Return [x, y] of the center of cell containing provided text 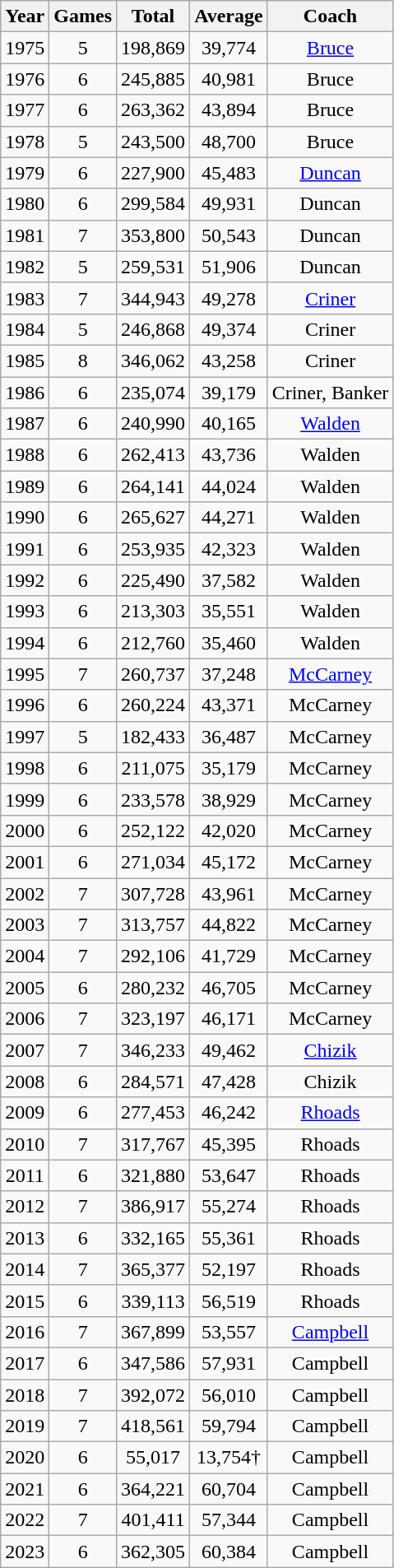
1996 [25, 705]
271,034 [153, 862]
1979 [25, 173]
39,179 [229, 393]
246,868 [153, 329]
321,880 [153, 1175]
60,384 [229, 1552]
49,374 [229, 329]
Games [83, 16]
45,483 [229, 173]
43,894 [229, 110]
48,700 [229, 142]
364,221 [153, 1489]
43,961 [229, 893]
347,586 [153, 1363]
57,344 [229, 1520]
213,303 [153, 612]
Criner, Banker [331, 393]
2015 [25, 1300]
2014 [25, 1269]
40,981 [229, 79]
260,737 [153, 674]
265,627 [153, 518]
38,929 [229, 799]
1995 [25, 674]
1982 [25, 267]
42,323 [229, 549]
1988 [25, 455]
2020 [25, 1458]
37,582 [229, 580]
41,729 [229, 956]
35,179 [229, 768]
46,705 [229, 988]
317,767 [153, 1144]
Coach [331, 16]
37,248 [229, 674]
227,900 [153, 173]
2007 [25, 1050]
43,258 [229, 361]
49,462 [229, 1050]
35,460 [229, 643]
235,074 [153, 393]
263,362 [153, 110]
344,943 [153, 298]
46,171 [229, 1019]
1985 [25, 361]
277,453 [153, 1113]
39,774 [229, 48]
367,899 [153, 1332]
2017 [25, 1363]
1983 [25, 298]
182,433 [153, 737]
60,704 [229, 1489]
243,500 [153, 142]
1989 [25, 486]
2013 [25, 1238]
2000 [25, 831]
55,274 [229, 1207]
44,271 [229, 518]
2001 [25, 862]
401,411 [153, 1520]
1990 [25, 518]
43,371 [229, 705]
212,760 [153, 643]
418,561 [153, 1426]
47,428 [229, 1082]
365,377 [153, 1269]
2003 [25, 925]
1999 [25, 799]
Average [229, 16]
346,233 [153, 1050]
44,822 [229, 925]
307,728 [153, 893]
1992 [25, 580]
2004 [25, 956]
2005 [25, 988]
211,075 [153, 768]
1975 [25, 48]
1986 [25, 393]
245,885 [153, 79]
1980 [25, 204]
313,757 [153, 925]
2022 [25, 1520]
2008 [25, 1082]
253,935 [153, 549]
56,519 [229, 1300]
259,531 [153, 267]
284,571 [153, 1082]
56,010 [229, 1395]
1984 [25, 329]
45,172 [229, 862]
52,197 [229, 1269]
1997 [25, 737]
45,395 [229, 1144]
260,224 [153, 705]
2006 [25, 1019]
59,794 [229, 1426]
1976 [25, 79]
386,917 [153, 1207]
2016 [25, 1332]
49,931 [229, 204]
2021 [25, 1489]
13,754† [229, 1458]
2019 [25, 1426]
1977 [25, 110]
1998 [25, 768]
233,578 [153, 799]
1978 [25, 142]
35,551 [229, 612]
53,647 [229, 1175]
323,197 [153, 1019]
44,024 [229, 486]
353,800 [153, 235]
2012 [25, 1207]
40,165 [229, 424]
225,490 [153, 580]
43,736 [229, 455]
198,869 [153, 48]
339,113 [153, 1300]
55,361 [229, 1238]
1981 [25, 235]
1987 [25, 424]
1994 [25, 643]
53,557 [229, 1332]
1993 [25, 612]
362,305 [153, 1552]
332,165 [153, 1238]
240,990 [153, 424]
2011 [25, 1175]
1991 [25, 549]
2009 [25, 1113]
292,106 [153, 956]
Total [153, 16]
2023 [25, 1552]
262,413 [153, 455]
57,931 [229, 1363]
46,242 [229, 1113]
51,906 [229, 267]
42,020 [229, 831]
36,487 [229, 737]
Year [25, 16]
299,584 [153, 204]
392,072 [153, 1395]
55,017 [153, 1458]
49,278 [229, 298]
346,062 [153, 361]
2010 [25, 1144]
264,141 [153, 486]
2002 [25, 893]
2018 [25, 1395]
280,232 [153, 988]
50,543 [229, 235]
252,122 [153, 831]
8 [83, 361]
